Return the [x, y] coordinate for the center point of the cell that contains the specified text.  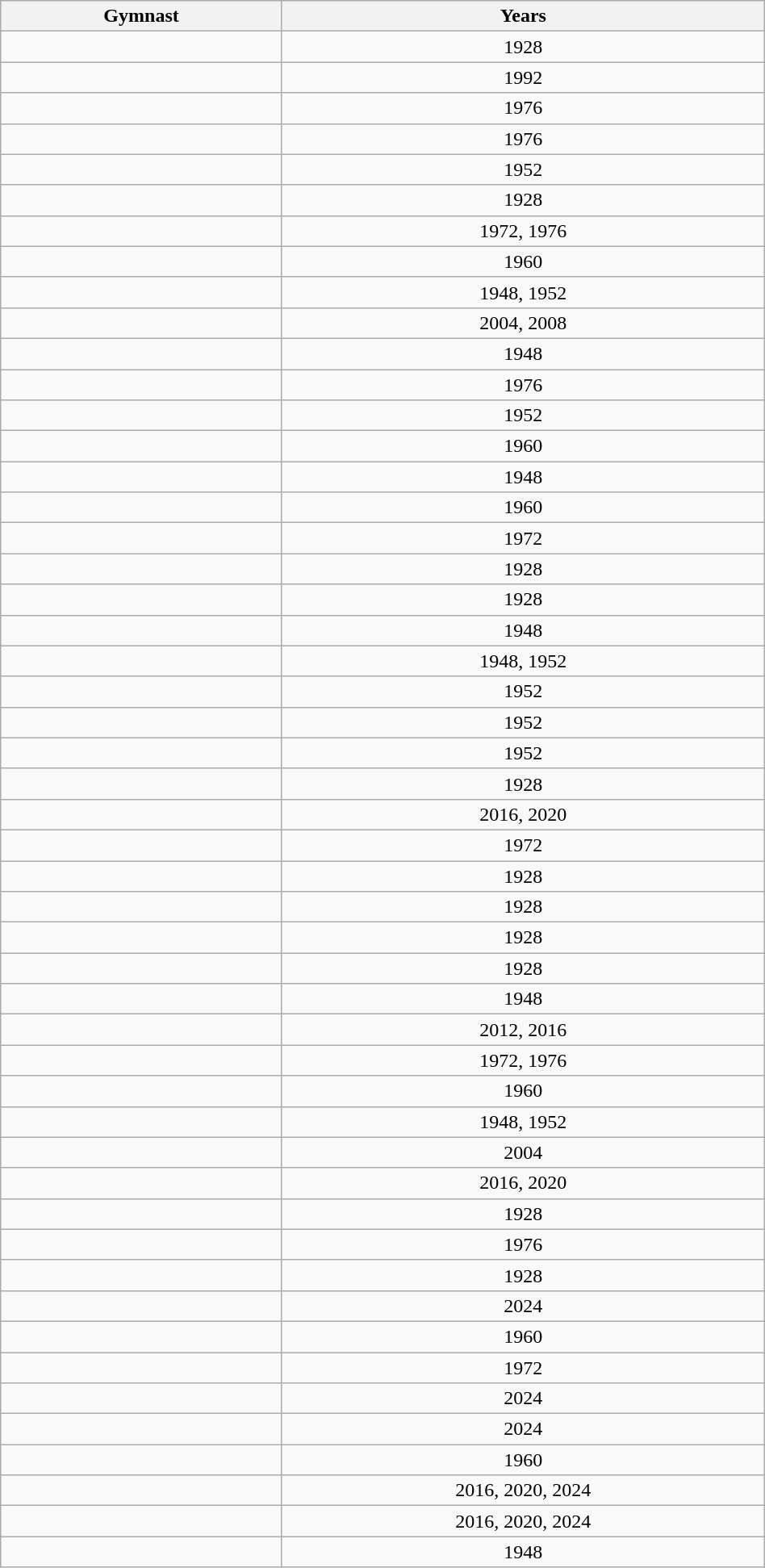
2012, 2016 [523, 1030]
2004, 2008 [523, 323]
2004 [523, 1152]
Years [523, 16]
1992 [523, 77]
Gymnast [142, 16]
